From the cell containing the given text, extract its center point as (X, Y) coordinate. 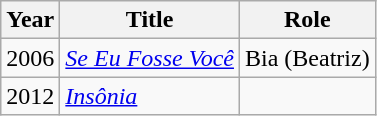
Se Eu Fosse Você (150, 58)
Year (30, 20)
Role (307, 20)
Title (150, 20)
2006 (30, 58)
Bia (Beatriz) (307, 58)
2012 (30, 96)
Insônia (150, 96)
